Search for the cell housing the specified text and yield its (x, y) center coordinate. 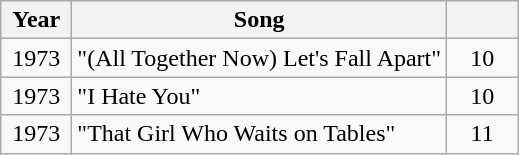
"(All Together Now) Let's Fall Apart" (260, 58)
Year (36, 20)
11 (482, 134)
"I Hate You" (260, 96)
"That Girl Who Waits on Tables" (260, 134)
Song (260, 20)
